For the text-containing cell, return its midpoint in (X, Y) coordinate format. 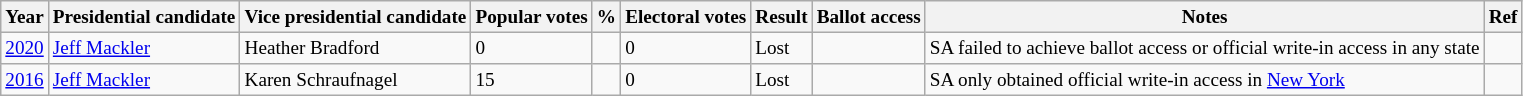
SA only obtained official write-in access in New York (1204, 80)
Popular votes (532, 17)
15 (532, 80)
Electoral votes (686, 17)
Vice presidential candidate (356, 17)
Ballot access (868, 17)
Karen Schraufnagel (356, 80)
2016 (25, 80)
Heather Bradford (356, 48)
Ref (1503, 17)
SA failed to achieve ballot access or official write-in access in any state (1204, 48)
Year (25, 17)
Notes (1204, 17)
Result (782, 17)
% (606, 17)
Presidential candidate (144, 17)
2020 (25, 48)
